Detect which cell encompasses the target text, then output its [X, Y] center coordinate. 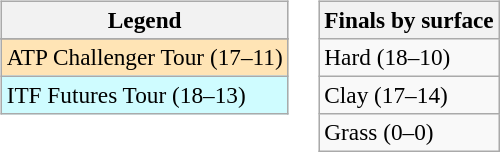
Legend [144, 20]
Hard (18–10) [409, 57]
ITF Futures Tour (18–13) [144, 95]
ATP Challenger Tour (17–11) [144, 57]
Finals by surface [409, 20]
Grass (0–0) [409, 133]
Clay (17–14) [409, 95]
